Return the (X, Y) coordinate for the center point of the cell that contains the specified text.  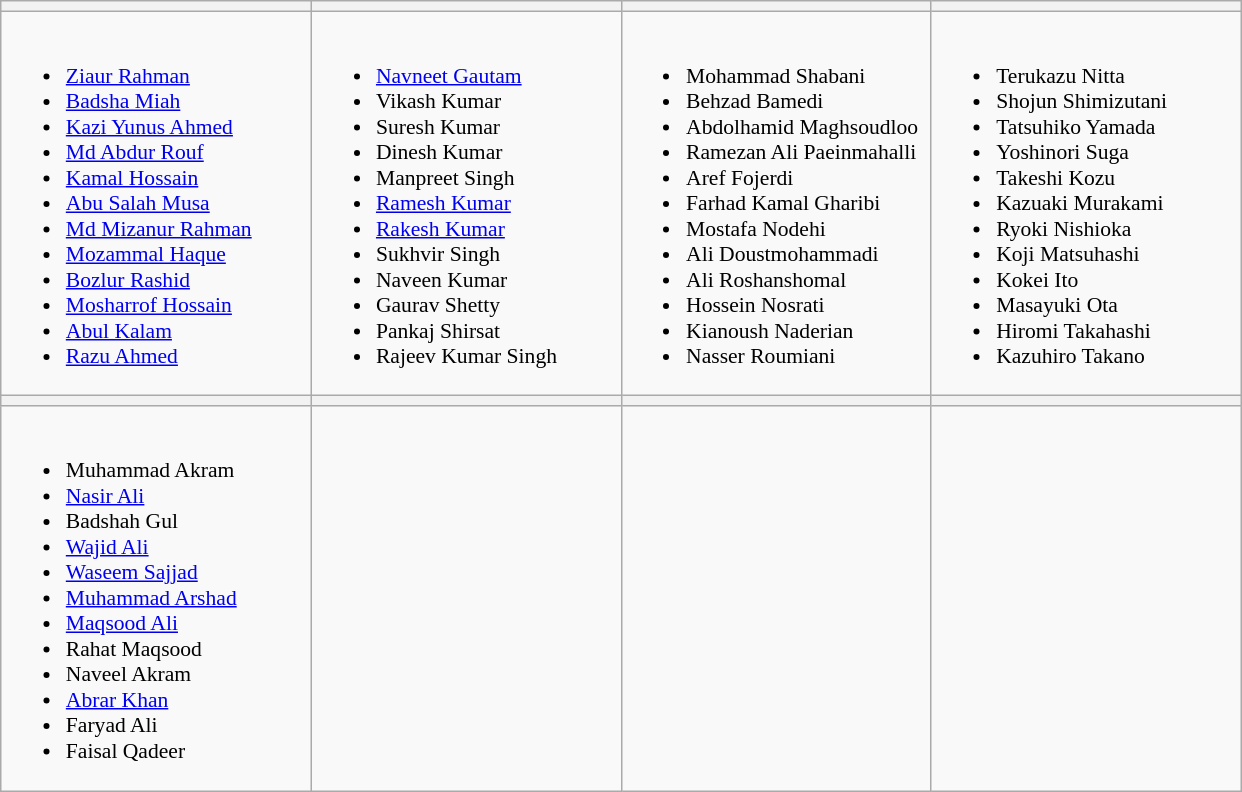
Muhammad AkramNasir AliBadshah GulWajid AliWaseem SajjadMuhammad ArshadMaqsood AliRahat MaqsoodNaveel AkramAbrar KhanFaryad AliFaisal Qadeer (156, 598)
